Locate the cell with the specified text and output its (X, Y) center coordinate. 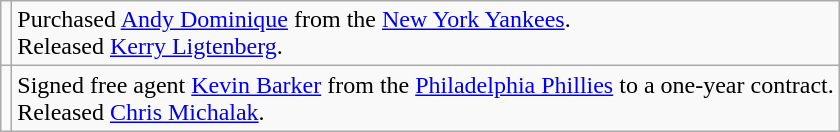
Purchased Andy Dominique from the New York Yankees. Released Kerry Ligtenberg. (426, 34)
Signed free agent Kevin Barker from the Philadelphia Phillies to a one-year contract. Released Chris Michalak. (426, 98)
